Capture the cell that displays the provided text and extract its (X, Y) central coordinate. 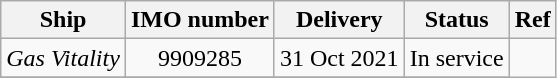
Status (456, 20)
Ref (532, 20)
Ship (64, 20)
31 Oct 2021 (339, 58)
IMO number (200, 20)
Gas Vitality (64, 58)
9909285 (200, 58)
In service (456, 58)
Delivery (339, 20)
